For the text-containing cell, return its midpoint in (x, y) coordinate format. 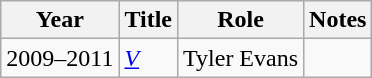
Notes (338, 20)
V (148, 58)
Role (241, 20)
Title (148, 20)
Year (60, 20)
2009–2011 (60, 58)
Tyler Evans (241, 58)
